Capture the cell that displays the provided text and extract its (x, y) central coordinate. 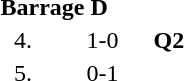
1-0 (102, 40)
